Extract the [x, y] coordinate from the center of the cell holding the provided text.  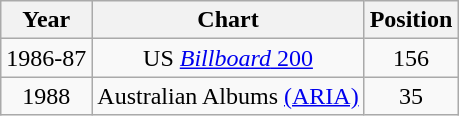
Position [411, 20]
Australian Albums (ARIA) [228, 96]
Chart [228, 20]
US Billboard 200 [228, 58]
1986-87 [46, 58]
35 [411, 96]
Year [46, 20]
1988 [46, 96]
156 [411, 58]
